Detect which cell encompasses the target text, then output its [x, y] center coordinate. 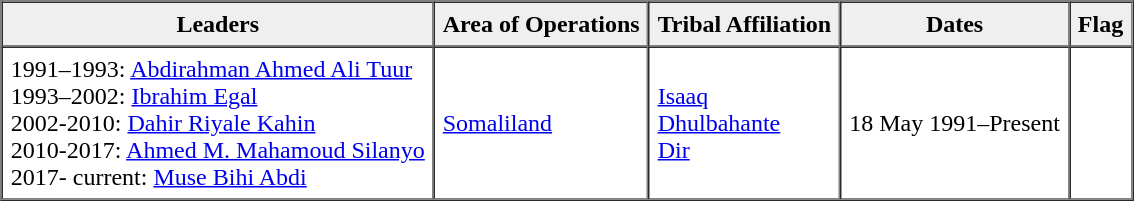
Tribal Affiliation [745, 24]
Dates [954, 24]
IsaaqDhulbahanteDir [745, 122]
18 May 1991–Present [954, 122]
Leaders [218, 24]
Somaliland [542, 122]
Area of Operations [542, 24]
Flag [1100, 24]
